Detect which cell encompasses the target text, then output its [x, y] center coordinate. 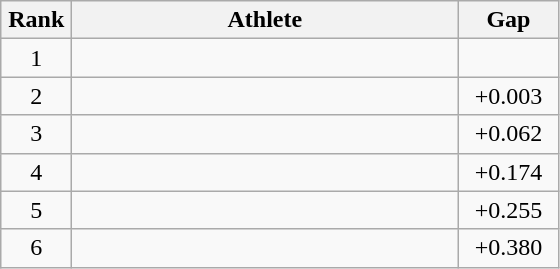
Athlete [265, 20]
1 [36, 58]
+0.174 [508, 172]
+0.255 [508, 210]
Gap [508, 20]
4 [36, 172]
+0.062 [508, 134]
+0.380 [508, 248]
3 [36, 134]
5 [36, 210]
6 [36, 248]
Rank [36, 20]
+0.003 [508, 96]
2 [36, 96]
